Scan for the cell matching the given text and deliver its [x, y] coordinate at center. 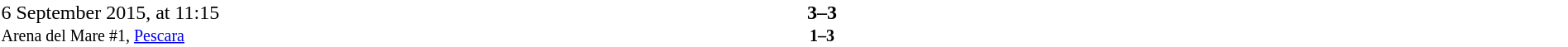
3–3 1–3 [822, 23]
6 September 2015, at 11:15 Arena del Mare #1, Pescara [180, 23]
